Search for the cell housing the specified text and yield its (X, Y) center coordinate. 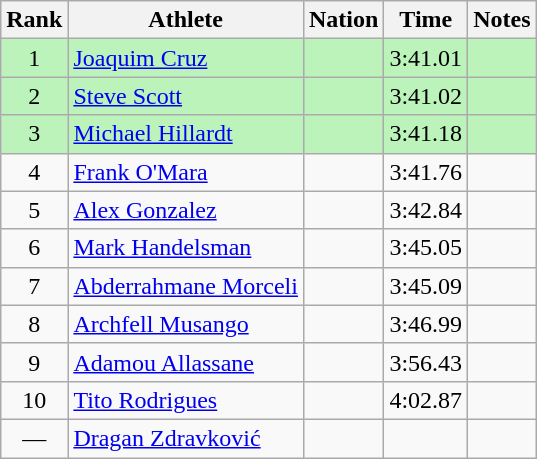
8 (34, 324)
3:41.76 (426, 172)
3:45.05 (426, 248)
6 (34, 248)
7 (34, 286)
Alex Gonzalez (186, 210)
Notes (502, 20)
Steve Scott (186, 96)
3:41.02 (426, 96)
Dragan Zdravković (186, 438)
Adamou Allassane (186, 362)
3:45.09 (426, 286)
Michael Hillardt (186, 134)
Athlete (186, 20)
Archfell Musango (186, 324)
3:41.18 (426, 134)
Nation (343, 20)
3 (34, 134)
Tito Rodrigues (186, 400)
2 (34, 96)
3:46.99 (426, 324)
— (34, 438)
4 (34, 172)
3:56.43 (426, 362)
10 (34, 400)
3:42.84 (426, 210)
Abderrahmane Morceli (186, 286)
3:41.01 (426, 58)
Time (426, 20)
Rank (34, 20)
9 (34, 362)
Mark Handelsman (186, 248)
4:02.87 (426, 400)
Joaquim Cruz (186, 58)
5 (34, 210)
1 (34, 58)
Frank O'Mara (186, 172)
